From the cell containing the given text, extract its center point as (X, Y) coordinate. 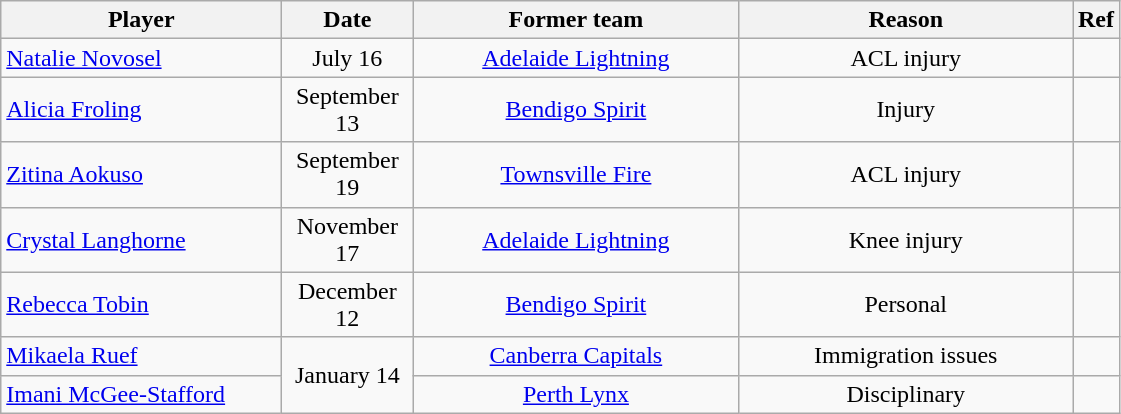
December 12 (348, 304)
Date (348, 20)
Alicia Froling (142, 110)
Reason (906, 20)
Natalie Novosel (142, 58)
Crystal Langhorne (142, 240)
Immigration issues (906, 356)
Canberra Capitals (576, 356)
Former team (576, 20)
January 14 (348, 375)
Disciplinary (906, 394)
July 16 (348, 58)
Townsville Fire (576, 174)
Knee injury (906, 240)
September 19 (348, 174)
Perth Lynx (576, 394)
Mikaela Ruef (142, 356)
Ref (1096, 20)
Personal (906, 304)
November 17 (348, 240)
September 13 (348, 110)
Imani McGee-Stafford (142, 394)
Player (142, 20)
Zitina Aokuso (142, 174)
Rebecca Tobin (142, 304)
Injury (906, 110)
